Determine the [X, Y] coordinate at the center of the cell enclosing the given text.  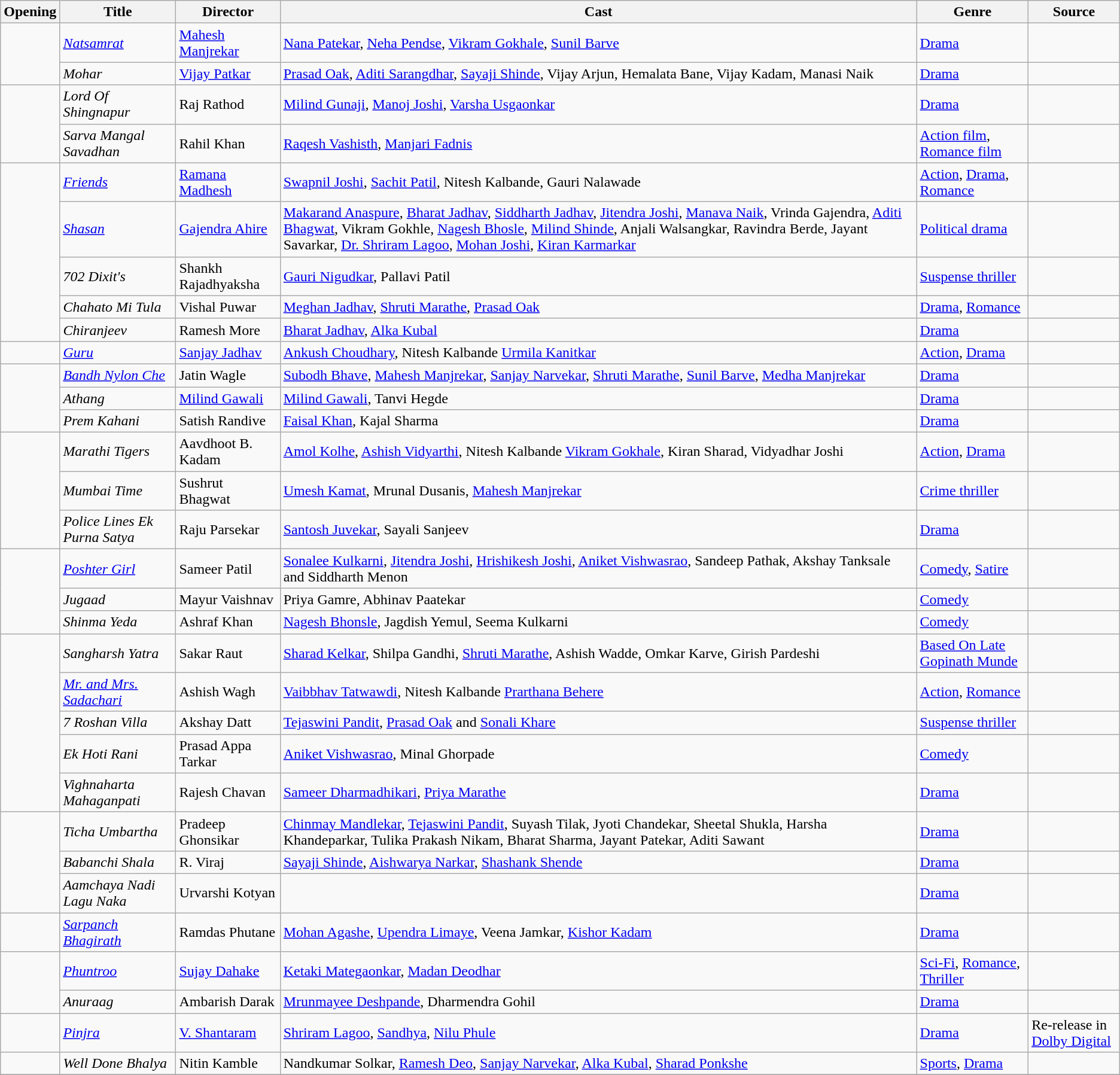
Santosh Juvekar, Sayali Sanjeev [598, 530]
Sakar Raut [228, 653]
Shriram Lagoo, Sandhya, Nilu Phule [598, 1033]
Mayur Vaishnav [228, 599]
Ramana Madhesh [228, 182]
Anuraag [118, 1002]
Title [118, 12]
Milind Gunaji, Manoj Joshi, Varsha Usgaonkar [598, 104]
Mumbai Time [118, 491]
Amol Kolhe, Ashish Vidyarthi, Nitesh Kalbande Vikram Gokhale, Kiran Sharad, Vidyadhar Joshi [598, 452]
Lord Of Shingnapur [118, 104]
Aniket Vishwasrao, Minal Ghorpade [598, 754]
Guru [118, 352]
Gauri Nigudkar, Pallavi Patil [598, 276]
Priya Gamre, Abhinav Paatekar [598, 599]
Ankush Choudhary, Nitesh Kalbande Urmila Kanitkar [598, 352]
Pradeep Ghonsikar [228, 832]
Friends [118, 182]
Mahesh Manjrekar [228, 43]
Sarva Mangal Savadhan [118, 144]
Cast [598, 12]
Nandkumar Solkar, Ramesh Deo, Sanjay Narvekar, Alka Kubal, Sharad Ponkshe [598, 1064]
Mohar [118, 74]
Director [228, 12]
Phuntroo [118, 972]
Ketaki Mategaonkar, Madan Deodhar [598, 972]
Umesh Kamat, Mrunal Dusanis, Mahesh Manjrekar [598, 491]
Ramdas Phutane [228, 932]
Jugaad [118, 599]
Meghan Jadhav, Shruti Marathe, Prasad Oak [598, 307]
Based On Late Gopinath Munde [973, 653]
Vishal Puwar [228, 307]
Faisal Khan, Kajal Sharma [598, 421]
Drama, Romance [973, 307]
V. Shantaram [228, 1033]
Vaibbhav Tatwawdi, Nitesh Kalbande Prarthana Behere [598, 692]
Genre [973, 12]
Shasan [118, 229]
Chahato Mi Tula [118, 307]
7 Roshan Villa [118, 723]
Swapnil Joshi, Sachit Patil, Nitesh Kalbande, Gauri Nalawade [598, 182]
Raqesh Vashisth, Manjari Fadnis [598, 144]
Well Done Bhalya [118, 1064]
Bandh Nylon Che [118, 375]
Source [1075, 12]
Athang [118, 398]
Mrunmayee Deshpande, Dharmendra Gohil [598, 1002]
Prasad Oak, Aditi Sarangdhar, Sayaji Shinde, Vijay Arjun, Hemalata Bane, Vijay Kadam, Manasi Naik [598, 74]
Mr. and Mrs. Sadachari [118, 692]
Action, Romance [973, 692]
Milind Gawali, Tanvi Hegde [598, 398]
Sameer Dharmadhikari, Priya Marathe [598, 792]
Sanjay Jadhav [228, 352]
Nagesh Bhonsle, Jagdish Yemul, Seema Kulkarni [598, 622]
Jatin Wagle [228, 375]
Sci-Fi, Romance, Thriller [973, 972]
Crime thriller [973, 491]
Sayaji Shinde, Aishwarya Narkar, Shashank Shende [598, 862]
Sports, Drama [973, 1064]
Nitin Kamble [228, 1064]
Mohan Agashe, Upendra Limaye, Veena Jamkar, Kishor Kadam [598, 932]
Poshter Girl [118, 568]
Shankh Rajadhyaksha [228, 276]
Gajendra Ahire [228, 229]
Sameer Patil [228, 568]
Babanchi Shala [118, 862]
Marathi Tigers [118, 452]
Comedy, Satire [973, 568]
Ek Hoti Rani [118, 754]
702 Dixit's [118, 276]
Shinma Yeda [118, 622]
Pinjra [118, 1033]
Vighnaharta Mahaganpati [118, 792]
Satish Randive [228, 421]
Ashish Wagh [228, 692]
Opening [30, 12]
Milind Gawali [228, 398]
Prasad Appa Tarkar [228, 754]
Action, Drama, Romance [973, 182]
Sarpanch Bhagirath [118, 932]
Natsamrat [118, 43]
Police Lines Ek Purna Satya [118, 530]
R. Viraj [228, 862]
Sangharsh Yatra [118, 653]
Sharad Kelkar, Shilpa Gandhi, Shruti Marathe, Ashish Wadde, Omkar Karve, Girish Pardeshi [598, 653]
Aamchaya Nadi Lagu Naka [118, 893]
Aavdhoot B. Kadam [228, 452]
Urvarshi Kotyan [228, 893]
Nana Patekar, Neha Pendse, Vikram Gokhale, Sunil Barve [598, 43]
Re-release in Dolby Digital [1075, 1033]
Sushrut Bhagwat [228, 491]
Sonalee Kulkarni, Jitendra Joshi, Hrishikesh Joshi, Aniket Vishwasrao, Sandeep Pathak, Akshay Tanksale and Siddharth Menon [598, 568]
Chiranjeev [118, 330]
Subodh Bhave, Mahesh Manjrekar, Sanjay Narvekar, Shruti Marathe, Sunil Barve, Medha Manjrekar [598, 375]
Akshay Datt [228, 723]
Rajesh Chavan [228, 792]
Vijay Patkar [228, 74]
Rahil Khan [228, 144]
Ticha Umbartha [118, 832]
Political drama [973, 229]
Bharat Jadhav, Alka Kubal [598, 330]
Sujay Dahake [228, 972]
Raj Rathod [228, 104]
Tejaswini Pandit, Prasad Oak and Sonali Khare [598, 723]
Raju Parsekar [228, 530]
Ramesh More [228, 330]
Ashraf Khan [228, 622]
Action film, Romance film [973, 144]
Prem Kahani [118, 421]
Ambarish Darak [228, 1002]
